Scan for the cell matching the given text and deliver its (x, y) coordinate at center. 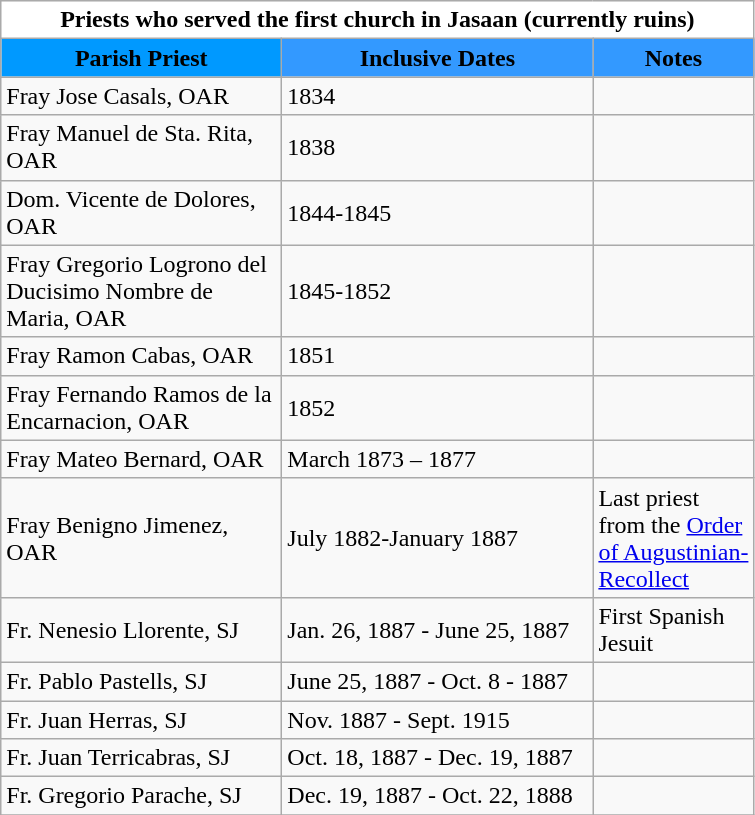
Dec. 19, 1887 - Oct. 22, 1888 (438, 796)
Parish Priest (142, 58)
Fr. Juan Herras, SJ (142, 719)
Fr. Gregorio Parache, SJ (142, 796)
Oct. 18, 1887 - Dec. 19, 1887 (438, 758)
1851 (438, 356)
Fr. Pablo Pastells, SJ (142, 681)
Fr. Juan Terricabras, SJ (142, 758)
Fray Mateo Bernard, OAR (142, 459)
March 1873 – 1877 (438, 459)
Fray Benigno Jimenez, OAR (142, 538)
Fray Ramon Cabas, OAR (142, 356)
1844-1845 (438, 212)
Fray Jose Casals, OAR (142, 96)
1852 (438, 408)
First Spanish Jesuit (674, 630)
June 25, 1887 - Oct. 8 - 1887 (438, 681)
Fray Gregorio Logrono del Ducisimo Nombre de Maria, OAR (142, 291)
Nov. 1887 - Sept. 1915 (438, 719)
Priests who served the first church in Jasaan (currently ruins) (378, 20)
1838 (438, 148)
Fr. Nenesio Llorente, SJ (142, 630)
July 1882-January 1887 (438, 538)
Fray Manuel de Sta. Rita, OAR (142, 148)
1834 (438, 96)
Dom. Vicente de Dolores, OAR (142, 212)
1845-1852 (438, 291)
Inclusive Dates (438, 58)
Jan. 26, 1887 - June 25, 1887 (438, 630)
Last priest from the Order of Augustinian-Recollect (674, 538)
Fray Fernando Ramos de la Encarnacion, OAR (142, 408)
Notes (674, 58)
